Find where the given text appears and provide that cell's center as (x, y) coordinate. 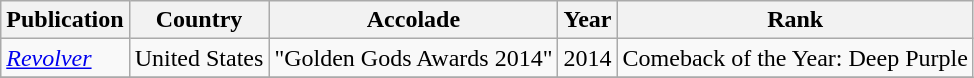
Accolade (414, 20)
United States (199, 58)
Comeback of the Year: Deep Purple (795, 58)
Publication (65, 20)
Country (199, 20)
Year (588, 20)
2014 (588, 58)
Revolver (65, 58)
"Golden Gods Awards 2014" (414, 58)
Rank (795, 20)
